Determine the [x, y] coordinate at the center of the cell enclosing the given text.  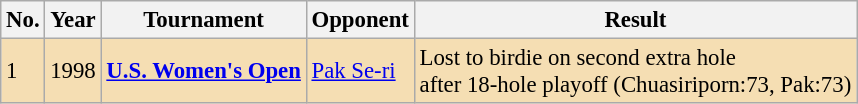
Opponent [360, 20]
Pak Se-ri [360, 72]
Lost to birdie on second extra holeafter 18-hole playoff (Chuasiriporn:73, Pak:73) [635, 72]
No. [23, 20]
Tournament [204, 20]
1 [23, 72]
Year [73, 20]
1998 [73, 72]
Result [635, 20]
U.S. Women's Open [204, 72]
